Scan for the cell matching the given text and deliver its (x, y) coordinate at center. 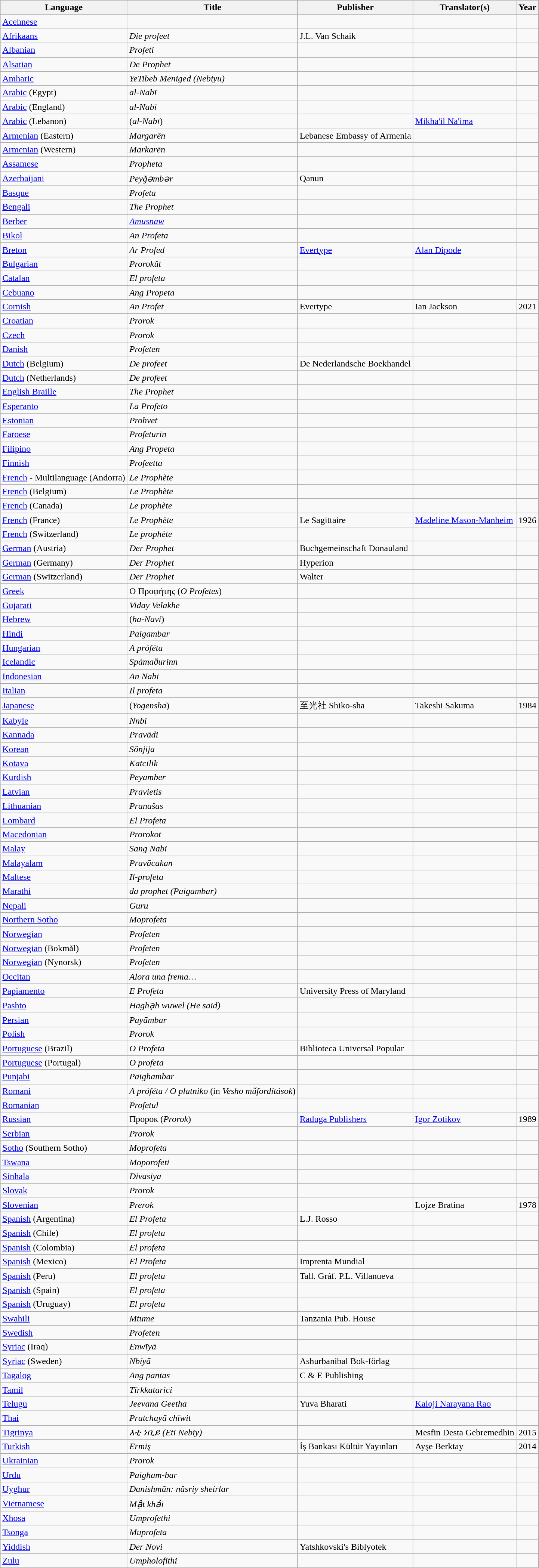
Il-profeta (212, 877)
Portuguese (Brazil) (64, 1048)
Yiddish (64, 1546)
De Prophet (212, 64)
Imprenta Mundial (355, 1262)
Basque (64, 193)
Madeline Mason-Manheim (465, 520)
Пророк (Prorok) (212, 1119)
Spanish (Colombia) (64, 1247)
(ha-Navi) (212, 619)
Mật khải (212, 1504)
Translator(s) (465, 7)
Divasiya (212, 1176)
Nbíyā (212, 1361)
Tswana (64, 1162)
1984 (527, 705)
Polish (64, 1034)
Mtume (212, 1318)
Indonesian (64, 676)
O profeta (212, 1063)
French (Switzerland) (64, 534)
Punjabi (64, 1077)
Mesfin Desta Gebremedhin (465, 1432)
Peyğəmbər (212, 179)
Amusnaw (212, 221)
Enwīyā (212, 1347)
Maltese (64, 877)
1978 (527, 1205)
Vietnamese (64, 1504)
Croatian (64, 321)
Persian (64, 1020)
Swedish (64, 1333)
Icelandic (64, 662)
Gujarati (64, 605)
Filipino (64, 449)
German (Austria) (64, 548)
Greek (64, 591)
Buchgemeinschaft Donauland (355, 548)
Telugu (64, 1404)
Kannada (64, 735)
Profeetta (212, 463)
Spanish (Argentina) (64, 1219)
Kaloji Narayana Rao (465, 1404)
Prerok (212, 1205)
Kabyle (64, 721)
Lojze Bratina (465, 1205)
1989 (527, 1119)
Qanun (355, 179)
Prorokŭt (212, 264)
Arabic (Lebanon) (64, 121)
Lombard (64, 820)
至光社 Shiko-sha (355, 705)
YeTibeb Meniged (Nebiyu) (212, 78)
Tall. Gráf. P.L. Villanueva (355, 1276)
da prophet (Paigambar) (212, 891)
Le Sagittaire (355, 520)
Albanian (64, 50)
Spanish (Uruguay) (64, 1304)
Ermiş (212, 1447)
Hindi (64, 634)
Pratchayā chīwit (212, 1418)
Marathi (64, 891)
L.J. Rosso (355, 1219)
Ukrainian (64, 1461)
Nepali (64, 906)
Pashto (64, 1005)
Die profeet (212, 36)
Margarēn (212, 135)
Cebuano (64, 293)
Tagalog (64, 1375)
Danish (64, 349)
English Braille (64, 392)
O Profeta (212, 1048)
Alsatian (64, 64)
Armenian (Eastern) (64, 135)
Igor Zotikov (465, 1119)
Ashurbanibal Bok-förlag (355, 1361)
Spanish (Mexico) (64, 1262)
Malay (64, 848)
Profeturin (212, 434)
Paigham-bar (212, 1475)
Jeevana Geetha (212, 1404)
Korean (64, 749)
Berber (64, 221)
Propheta (212, 164)
Guru (212, 906)
A próféta (212, 648)
Slovak (64, 1190)
Alora una frema… (212, 977)
Dutch (Belgium) (64, 364)
Occitan (64, 977)
An Profeta (212, 235)
Paighambar (212, 1077)
Catalan (64, 278)
J.L. Van Schaik (355, 36)
Ο Προφήτης (O Profetes) (212, 591)
Tsonga (64, 1532)
Hyperion (355, 563)
Portuguese (Portugal) (64, 1063)
Ayşe Berktay (465, 1447)
Ar Profed (212, 250)
Payāmbar (212, 1020)
Markarēn (212, 149)
Tamil (64, 1389)
Yatshkovski's Biblyotek (355, 1546)
Bulgarian (64, 264)
Il profeta (212, 690)
(al-Nabī) (212, 121)
Profeti (212, 50)
Pranašas (212, 806)
Finnish (64, 463)
Arabic (Egypt) (64, 93)
Thai (64, 1418)
Norwegian (64, 934)
E Profeta (212, 991)
Spanish (Peru) (64, 1276)
Swahili (64, 1318)
2021 (527, 307)
Sotho (Southern Sotho) (64, 1148)
2014 (527, 1447)
A próféta / O platniko (in Vesho műfordítások) (212, 1091)
Malayalam (64, 863)
Arabic (England) (64, 107)
Acehnese (64, 22)
De Nederlandsche Boekhandel (355, 364)
La Profeto (212, 406)
Pravācakan (212, 863)
Urdu (64, 1475)
Title (212, 7)
Slovenian (64, 1205)
Sinhala (64, 1176)
French (Canada) (64, 505)
C & E Publishing (355, 1375)
Latvian (64, 792)
French (France) (64, 520)
Bengali (64, 207)
Profetul (212, 1105)
Moporofeti (212, 1162)
Ang pantas (212, 1375)
Mikha'il Na'ima (465, 121)
Spanish (Spain) (64, 1290)
Takeshi Sakuma (465, 705)
Serbian (64, 1134)
Italian (64, 690)
Tīrkkatarici (212, 1389)
Yuva Bharati (355, 1404)
Biblioteca Universal Popular (355, 1048)
Raduga Publishers (355, 1119)
Northern Sotho (64, 920)
Assamese (64, 164)
Uyghur (64, 1489)
Muprofeta (212, 1532)
Der Novi (212, 1546)
Peyamber (212, 777)
Faroese (64, 434)
Japanese (64, 705)
Alan Dipode (465, 250)
Pravietis (212, 792)
እቲ ነቢይ (Eti Nebiy) (212, 1432)
Umprofethi (212, 1518)
Afrikaans (64, 36)
Armenian (Western) (64, 149)
German (Switzerland) (64, 577)
Estonian (64, 420)
Azerbaijani (64, 179)
1926 (527, 520)
Hebrew (64, 619)
Romani (64, 1091)
Language (64, 7)
French (Belgium) (64, 491)
Bikol (64, 235)
Umpholofithi (212, 1561)
Dutch (Netherlands) (64, 378)
An Profet (212, 307)
Turkish (64, 1447)
Profeta (212, 193)
Tanzania Pub. House (355, 1318)
Sang Nabi (212, 848)
Katcilik (212, 763)
Walter (355, 577)
French - Multilanguage (Andorra) (64, 477)
Zulu (64, 1561)
Xhosa (64, 1518)
Syriac (Sweden) (64, 1361)
Tigrinya (64, 1432)
Prorokot (212, 834)
Norwegian (Bokmål) (64, 948)
Kotava (64, 763)
Spámaðurinn (212, 662)
Lebanese Embassy of Armenia (355, 135)
Czech (64, 335)
German (Germany) (64, 563)
Esperanto (64, 406)
An Nabi (212, 676)
Paigambar (212, 634)
Year (527, 7)
Kurdish (64, 777)
Haghạh wuwel (He said) (212, 1005)
Danishmăn: năsriy sheirlar (212, 1489)
İş Bankası Kültür Yayınları (355, 1447)
University Press of Maryland (355, 991)
Lithuanian (64, 806)
Sŏnjija (212, 749)
Russian (64, 1119)
Viday Velakhe (212, 605)
2015 (527, 1432)
(Yogensha) (212, 705)
Macedonian (64, 834)
Cornish (64, 307)
Prohvet (212, 420)
Norwegian (Nynorsk) (64, 962)
Romanian (64, 1105)
Spanish (Chile) (64, 1233)
Papiamento (64, 991)
Publisher (355, 7)
Ian Jackson (465, 307)
Nnbi (212, 721)
Hungarian (64, 648)
Amharic (64, 78)
Pravādi (212, 735)
Breton (64, 250)
Syriac (Iraq) (64, 1347)
